Return [x, y] of the center of cell containing provided text 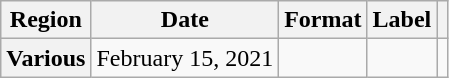
Format [323, 20]
Label [402, 20]
Various [46, 58]
Region [46, 20]
February 15, 2021 [185, 58]
Date [185, 20]
